From the cell containing the given text, extract its center point as (x, y) coordinate. 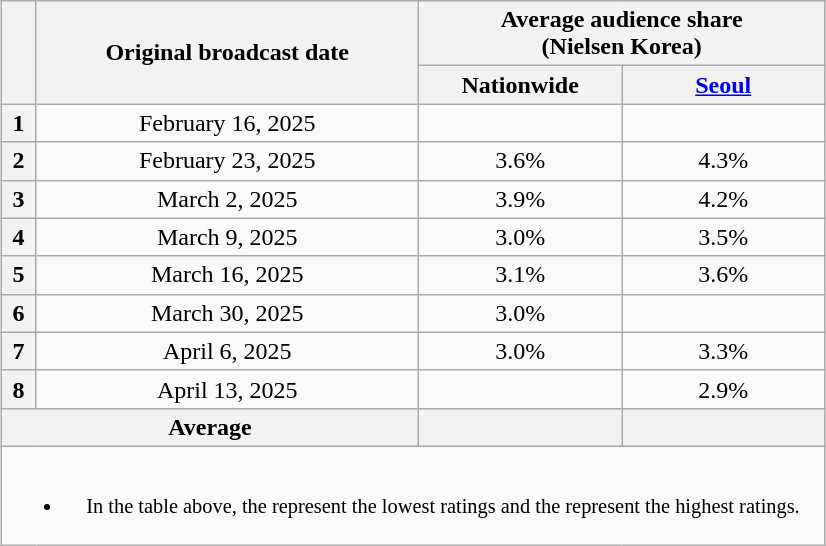
April 13, 2025 (228, 389)
3.5% (724, 237)
2.9% (724, 389)
3.3% (724, 351)
Average audience share(Nielsen Korea) (622, 34)
8 (18, 389)
3.1% (520, 275)
3 (18, 199)
1 (18, 123)
6 (18, 313)
April 6, 2025 (228, 351)
Seoul (724, 85)
4 (18, 237)
March 2, 2025 (228, 199)
March 9, 2025 (228, 237)
Original broadcast date (228, 52)
7 (18, 351)
Nationwide (520, 85)
March 16, 2025 (228, 275)
In the table above, the represent the lowest ratings and the represent the highest ratings. (413, 495)
February 16, 2025 (228, 123)
Average (210, 427)
3.9% (520, 199)
4.3% (724, 161)
4.2% (724, 199)
2 (18, 161)
5 (18, 275)
March 30, 2025 (228, 313)
February 23, 2025 (228, 161)
